For the text-containing cell, return its midpoint in (X, Y) coordinate format. 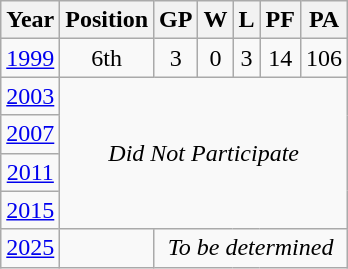
14 (280, 58)
2003 (30, 96)
2007 (30, 134)
To be determined (251, 248)
L (246, 20)
2011 (30, 172)
PF (280, 20)
GP (176, 20)
0 (216, 58)
Position (107, 20)
2015 (30, 210)
W (216, 20)
1999 (30, 58)
Year (30, 20)
106 (324, 58)
PA (324, 20)
6th (107, 58)
2025 (30, 248)
Did Not Participate (204, 153)
